Return [x, y] of the center of cell containing provided text 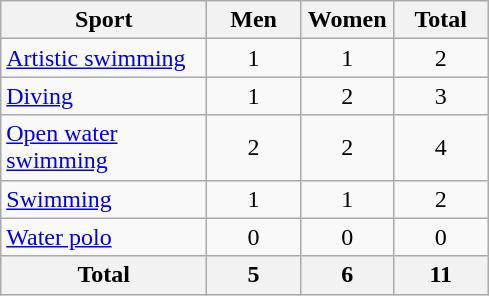
Swimming [104, 199]
6 [347, 275]
Men [254, 20]
11 [441, 275]
4 [441, 148]
Water polo [104, 237]
3 [441, 96]
Open water swimming [104, 148]
Sport [104, 20]
5 [254, 275]
Women [347, 20]
Artistic swimming [104, 58]
Diving [104, 96]
